Output the [X, Y] coordinate of the center of the cell containing the given text.  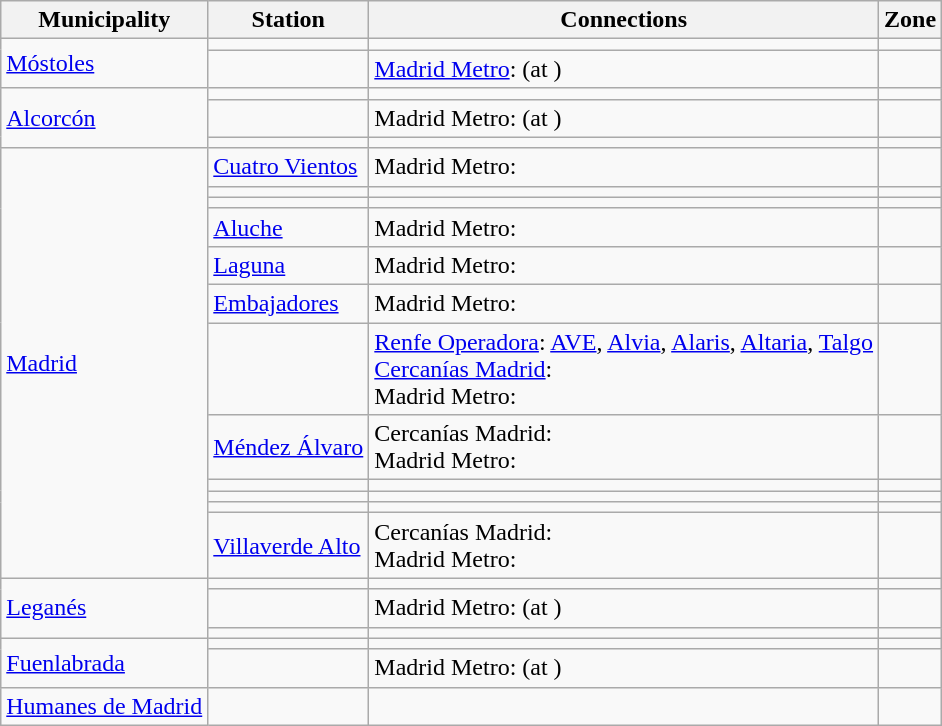
Embajadores [288, 303]
Renfe Operadora: AVE, Alvia, Alaris, Altaria, TalgoCercanías Madrid: Madrid Metro: [624, 368]
Fuenlabrada [104, 662]
Aluche [288, 227]
Connections [624, 20]
Móstoles [104, 64]
Humanes de Madrid [104, 706]
Laguna [288, 265]
Zone [910, 20]
Cuatro Vientos [288, 167]
Municipality [104, 20]
Villaverde Alto [288, 546]
Leganés [104, 608]
Alcorcón [104, 118]
Station [288, 20]
Madrid [104, 363]
Méndez Álvaro [288, 448]
